Locate the cell with the specified text and output its [x, y] center coordinate. 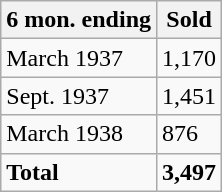
March 1938 [79, 134]
1,170 [190, 58]
876 [190, 134]
March 1937 [79, 58]
Sept. 1937 [79, 96]
3,497 [190, 172]
Total [79, 172]
6 mon. ending [79, 20]
1,451 [190, 96]
Sold [190, 20]
